Provide the (x, y) coordinate of the cell's center where the given text is located.  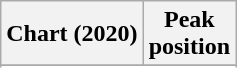
Peakposition (189, 34)
Chart (2020) (72, 34)
